For the text-containing cell, return its midpoint in (X, Y) coordinate format. 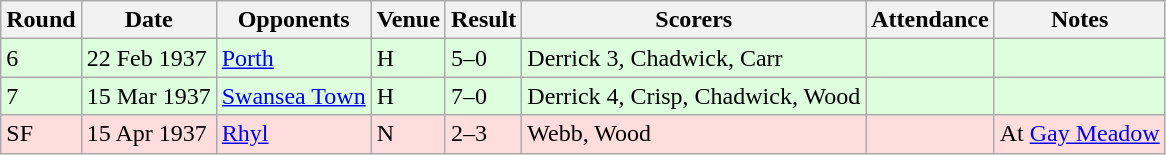
Notes (1080, 20)
2–3 (483, 134)
15 Apr 1937 (148, 134)
N (408, 134)
Result (483, 20)
22 Feb 1937 (148, 58)
Date (148, 20)
6 (41, 58)
5–0 (483, 58)
Scorers (694, 20)
Attendance (930, 20)
7–0 (483, 96)
Derrick 4, Crisp, Chadwick, Wood (694, 96)
Porth (294, 58)
Swansea Town (294, 96)
Webb, Wood (694, 134)
SF (41, 134)
Derrick 3, Chadwick, Carr (694, 58)
Round (41, 20)
15 Mar 1937 (148, 96)
Rhyl (294, 134)
At Gay Meadow (1080, 134)
Venue (408, 20)
7 (41, 96)
Opponents (294, 20)
